From the cell containing the given text, extract its center point as (X, Y) coordinate. 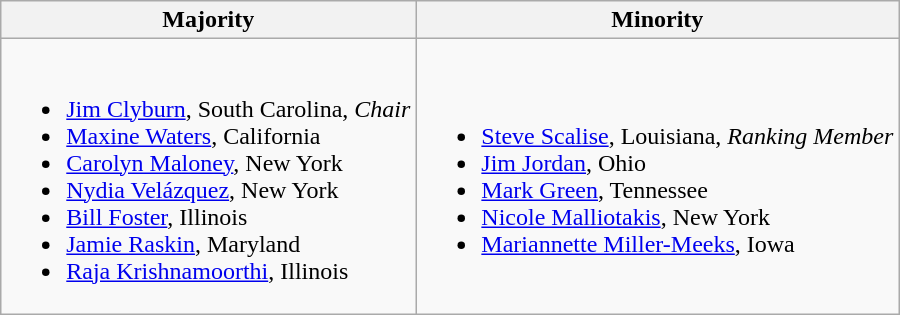
Minority (658, 20)
Majority (208, 20)
Steve Scalise, Louisiana, Ranking MemberJim Jordan, OhioMark Green, TennesseeNicole Malliotakis, New YorkMariannette Miller-Meeks, Iowa (658, 176)
